For the text-containing cell, return its midpoint in (X, Y) coordinate format. 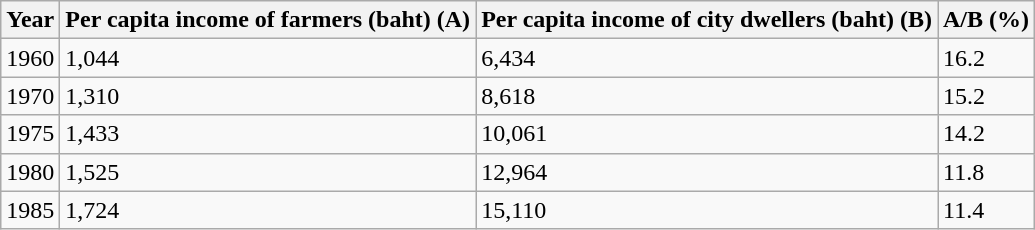
1,044 (268, 58)
8,618 (707, 96)
15,110 (707, 210)
14.2 (986, 134)
12,964 (707, 172)
15.2 (986, 96)
1,310 (268, 96)
11.8 (986, 172)
6,434 (707, 58)
Year (30, 20)
1975 (30, 134)
11.4 (986, 210)
Per capita income of farmers (baht) (A) (268, 20)
1960 (30, 58)
1985 (30, 210)
A/B (%) (986, 20)
1,724 (268, 210)
1980 (30, 172)
1970 (30, 96)
1,433 (268, 134)
10,061 (707, 134)
Per capita income of city dwellers (baht) (B) (707, 20)
16.2 (986, 58)
1,525 (268, 172)
